Scan for the cell matching the given text and deliver its (X, Y) coordinate at center. 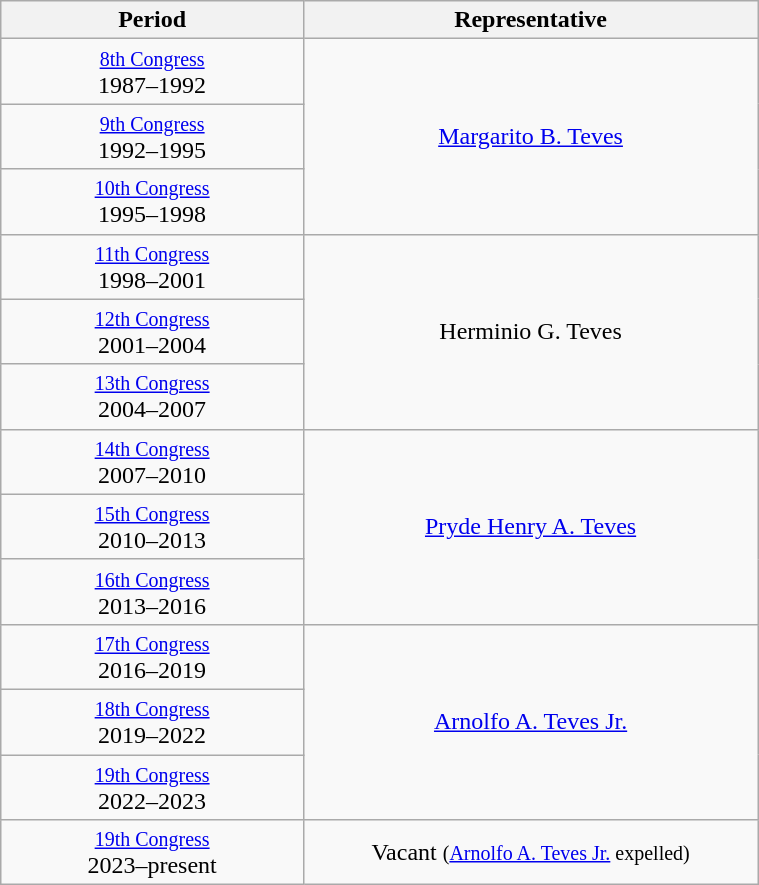
17th Congress2016–2019 (152, 656)
15th Congress2010–2013 (152, 526)
Pryde Henry A. Teves (530, 526)
13th Congress2004–2007 (152, 396)
Representative (530, 20)
18th Congress2019–2022 (152, 722)
10th Congress1995–1998 (152, 202)
16th Congress2013–2016 (152, 592)
19th Congress2023–present (152, 852)
Period (152, 20)
11th Congress1998–2001 (152, 266)
19th Congress2022–2023 (152, 786)
14th Congress2007–2010 (152, 462)
Arnolfo A. Teves Jr. (530, 722)
9th Congress1992–1995 (152, 136)
Herminio G. Teves (530, 332)
Vacant (Arnolfo A. Teves Jr. expelled) (530, 852)
Margarito B. Teves (530, 136)
8th Congress1987–1992 (152, 72)
12th Congress2001–2004 (152, 332)
